Return (x, y) of the center of cell containing provided text 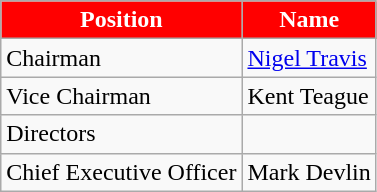
Chief Executive Officer (122, 172)
Vice Chairman (122, 96)
Directors (122, 134)
Mark Devlin (309, 172)
Name (309, 20)
Nigel Travis (309, 58)
Chairman (122, 58)
Position (122, 20)
Kent Teague (309, 96)
